Scan for the cell matching the given text and deliver its (X, Y) coordinate at center. 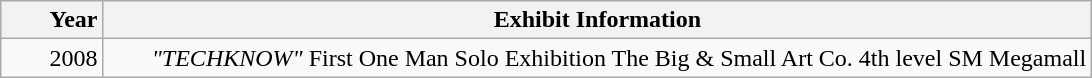
Year (52, 20)
"TECHKNOW" First One Man Solo Exhibition The Big & Small Art Co. 4th level SM Megamall (598, 58)
2008 (52, 58)
Exhibit Information (598, 20)
